Provide the [x, y] coordinate of the cell's center where the given text is located.  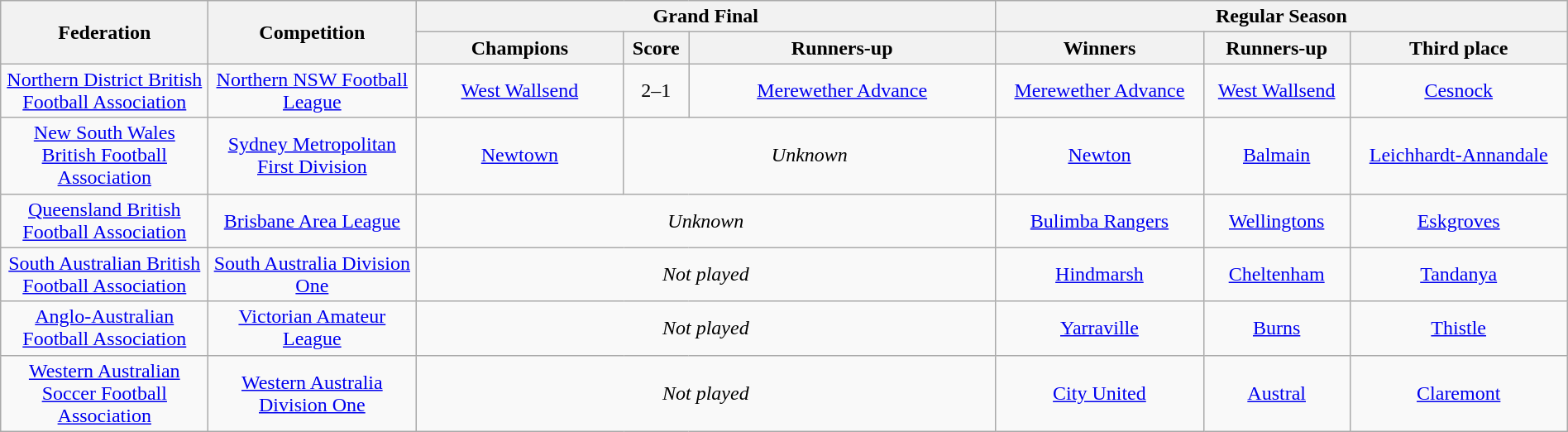
Champions [519, 48]
Yarraville [1100, 328]
Newtown [519, 156]
Hindmarsh [1100, 275]
Brisbane Area League [313, 220]
Wellingtons [1277, 220]
Queensland British Football Association [104, 220]
Thistle [1459, 328]
Western Australia Division One [313, 393]
Cheltenham [1277, 275]
South Australian British Football Association [104, 275]
Sydney Metropolitan First Division [313, 156]
Score [657, 48]
Balmain [1277, 156]
Northern NSW Football League [313, 91]
Claremont [1459, 393]
City United [1100, 393]
Victorian Amateur League [313, 328]
Bulimba Rangers [1100, 220]
New South Wales British Football Association [104, 156]
Burns [1277, 328]
Leichhardt-Annandale [1459, 156]
Winners [1100, 48]
Competition [313, 32]
Tandanya [1459, 275]
Austral [1277, 393]
Regular Season [1282, 17]
2–1 [657, 91]
Federation [104, 32]
Western Australian Soccer Football Association [104, 393]
Grand Final [706, 17]
Newton [1100, 156]
South Australia Division One [313, 275]
Eskgroves [1459, 220]
Northern District British Football Association [104, 91]
Third place [1459, 48]
Cesnock [1459, 91]
Anglo-Australian Football Association [104, 328]
